Provide the [X, Y] coordinate of the cell's center where the given text is located.  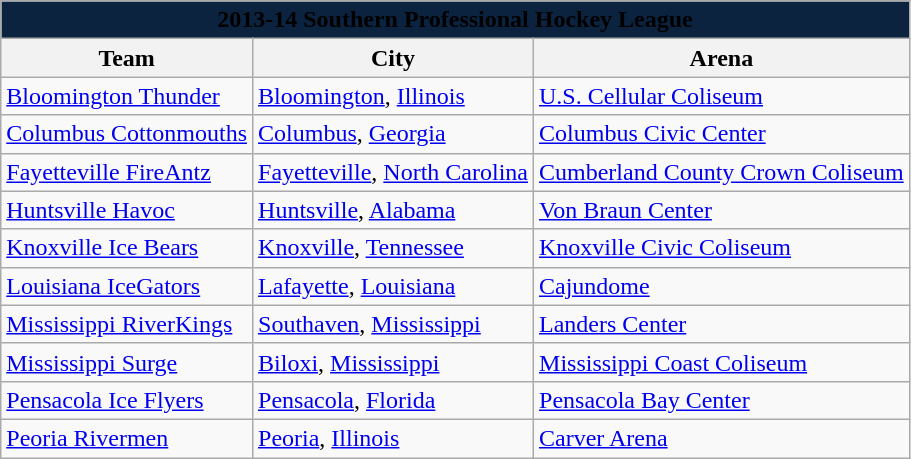
Louisiana IceGators [127, 286]
Bloomington, Illinois [394, 96]
Columbus, Georgia [394, 134]
Peoria Rivermen [127, 438]
Columbus Civic Center [722, 134]
U.S. Cellular Coliseum [722, 96]
Bloomington Thunder [127, 96]
Fayetteville, North Carolina [394, 172]
Pensacola Ice Flyers [127, 400]
Knoxville, Tennessee [394, 248]
Mississippi Surge [127, 362]
Mississippi Coast Coliseum [722, 362]
Cajundome [722, 286]
Knoxville Ice Bears [127, 248]
Arena [722, 58]
Cumberland County Crown Coliseum [722, 172]
Fayetteville FireAntz [127, 172]
Mississippi RiverKings [127, 324]
Biloxi, Mississippi [394, 362]
Pensacola Bay Center [722, 400]
Columbus Cottonmouths [127, 134]
Huntsville, Alabama [394, 210]
Pensacola, Florida [394, 400]
2013-14 Southern Professional Hockey League [455, 20]
Carver Arena [722, 438]
Southaven, Mississippi [394, 324]
Von Braun Center [722, 210]
Team [127, 58]
Knoxville Civic Coliseum [722, 248]
Peoria, Illinois [394, 438]
City [394, 58]
Huntsville Havoc [127, 210]
Landers Center [722, 324]
Lafayette, Louisiana [394, 286]
